Identify which cell holds the provided text, then report its [X, Y] central coordinate. 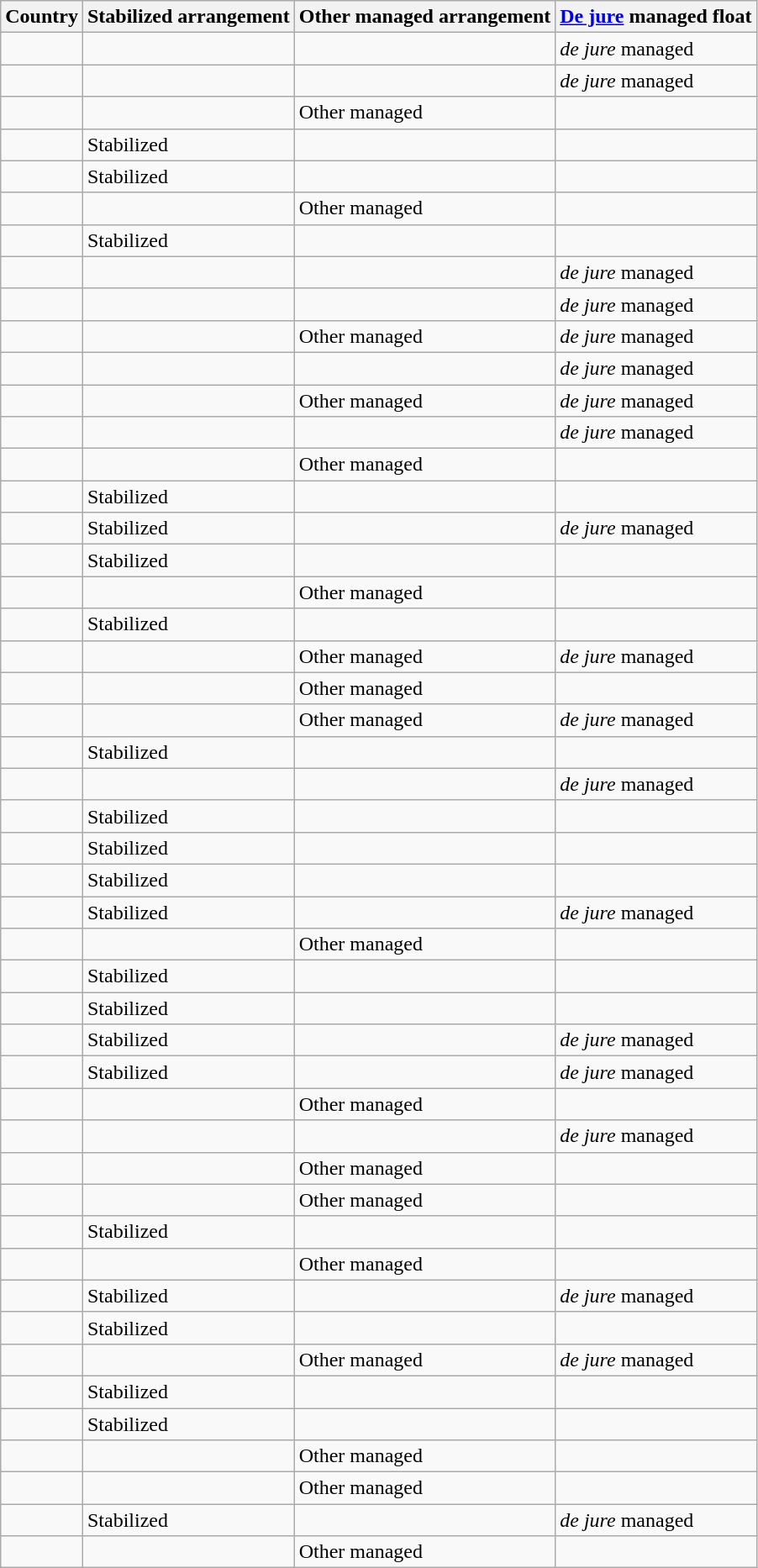
Stabilized arrangement [188, 17]
Country [42, 17]
Other managed arrangement [425, 17]
De jure managed float [655, 17]
